Return the [x, y] coordinate for the center point of the cell that contains the specified text.  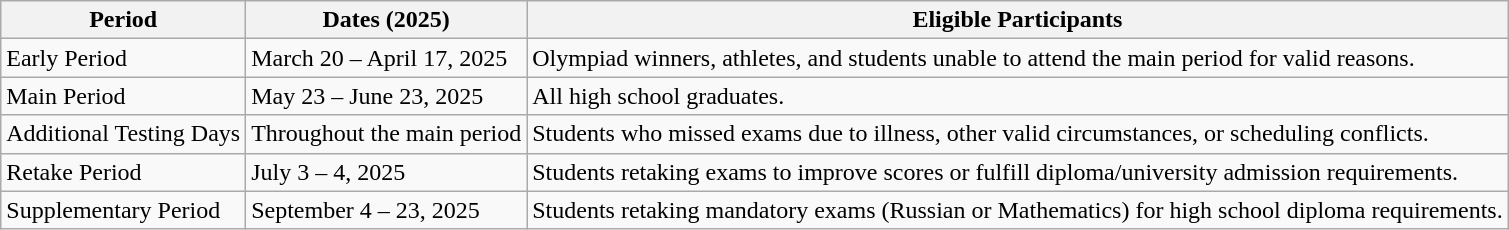
Throughout the main period [386, 134]
Students retaking mandatory exams (Russian or Mathematics) for high school diploma requirements. [1018, 210]
Students retaking exams to improve scores or fulfill diploma/university admission requirements. [1018, 172]
Main Period [124, 96]
March 20 – April 17, 2025 [386, 58]
Dates (2025) [386, 20]
Additional Testing Days [124, 134]
Students who missed exams due to illness, other valid circumstances, or scheduling conflicts. [1018, 134]
Retake Period [124, 172]
Eligible Participants [1018, 20]
Supplementary Period [124, 210]
All high school graduates. [1018, 96]
May 23 – June 23, 2025 [386, 96]
Period [124, 20]
Olympiad winners, athletes, and students unable to attend the main period for valid reasons. [1018, 58]
July 3 – 4, 2025 [386, 172]
Early Period [124, 58]
September 4 – 23, 2025 [386, 210]
